Provide the [x, y] coordinate of the cell's center where the given text is located.  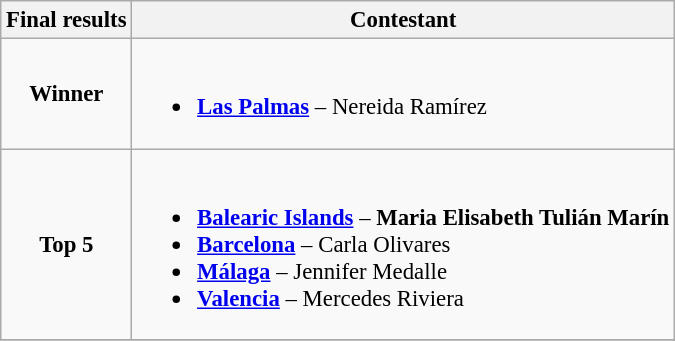
Las Palmas – Nereida Ramírez [404, 94]
Balearic Islands – Maria Elisabeth Tulián Marín Barcelona – Carla Olivares Málaga – Jennifer Medalle Valencia – Mercedes Riviera [404, 244]
Winner [66, 94]
Contestant [404, 20]
Top 5 [66, 244]
Final results [66, 20]
